Scan for the cell matching the given text and deliver its (X, Y) coordinate at center. 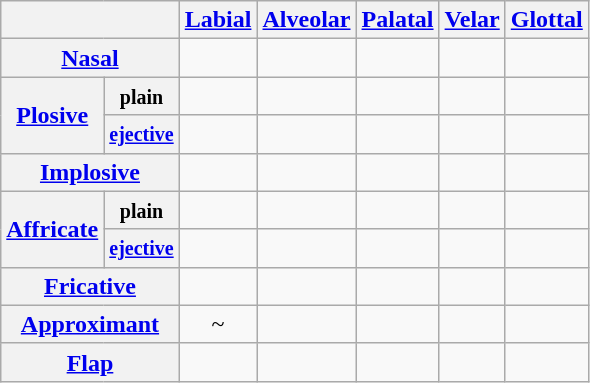
Approximant (90, 324)
Alveolar (306, 20)
Nasal (90, 58)
Flap (90, 362)
Glottal (546, 20)
Labial (218, 20)
Fricative (90, 286)
Palatal (398, 20)
~ (218, 324)
Implosive (90, 172)
Plosive (52, 115)
Velar (472, 20)
Affricate (52, 229)
